Detect which cell encompasses the target text, then output its (x, y) center coordinate. 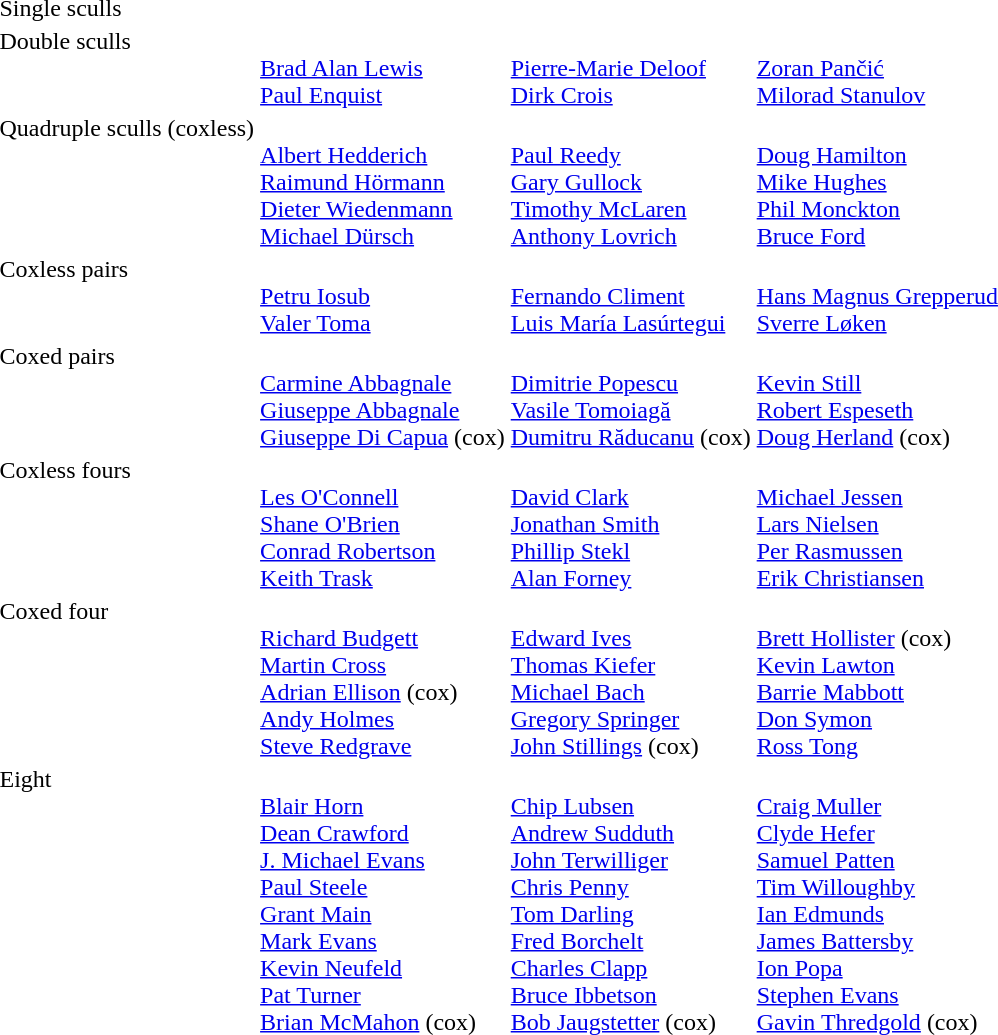
Edward IvesThomas KieferMichael BachGregory SpringerJohn Stillings (cox) (630, 678)
Carmine AbbagnaleGiuseppe AbbagnaleGiuseppe Di Capua (cox) (383, 396)
David ClarkJonathan SmithPhillip SteklAlan Forney (630, 524)
Les O'ConnellShane O'BrienConrad RobertsonKeith Trask (383, 524)
Pierre-Marie Deloof Dirk Crois (630, 68)
Dimitrie PopescuVasile TomoiagăDumitru Răducanu (cox) (630, 396)
Fernando Climent Luis María Lasúrtegui (630, 296)
Petru Iosub Valer Toma (383, 296)
Brad Alan Lewis Paul Enquist (383, 68)
Paul ReedyGary GullockTimothy McLarenAnthony Lovrich (630, 182)
Albert HedderichRaimund HörmannDieter WiedenmannMichael Dürsch (383, 182)
Richard BudgettMartin CrossAdrian Ellison (cox)Andy HolmesSteve Redgrave (383, 678)
